Return the [X, Y] coordinate for the center point of the cell that contains the specified text.  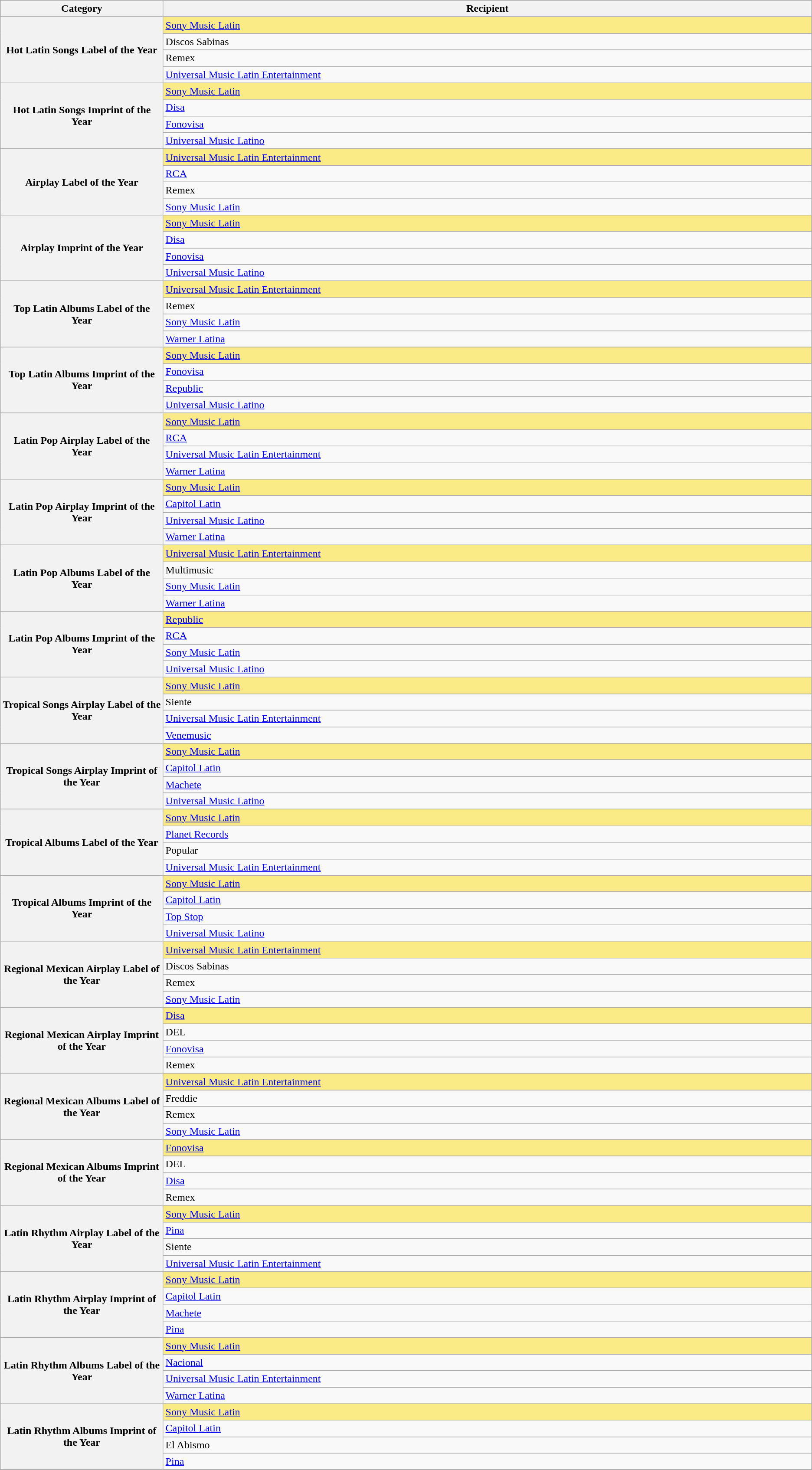
Latin Pop Airplay Label of the Year [82, 446]
Hot Latin Songs Label of the Year [82, 50]
Nacional [488, 1362]
Multimusic [488, 570]
Hot Latin Songs Imprint of the Year [82, 116]
Airplay Label of the Year [82, 182]
Tropical Songs Airplay Label of the Year [82, 710]
Planet Records [488, 834]
Tropical Albums Label of the Year [82, 842]
Popular [488, 851]
Top Stop [488, 917]
Latin Rhythm Airplay Label of the Year [82, 1238]
Latin Rhythm Albums Label of the Year [82, 1371]
Latin Pop Airplay Imprint of the Year [82, 512]
Regional Mexican Albums Label of the Year [82, 1107]
Airplay Imprint of the Year [82, 248]
Top Latin Albums Label of the Year [82, 314]
Tropical Albums Imprint of the Year [82, 908]
Recipient [488, 9]
El Abismo [488, 1445]
Latin Pop Albums Imprint of the Year [82, 644]
Regional Mexican Airplay Label of the Year [82, 974]
Tropical Songs Airplay Imprint of the Year [82, 776]
Freddie [488, 1098]
Venemusic [488, 735]
Regional Mexican Albums Imprint of the Year [82, 1172]
Top Latin Albums Imprint of the Year [82, 380]
Latin Rhythm Airplay Imprint of the Year [82, 1305]
Latin Pop Albums Label of the Year [82, 578]
Latin Rhythm Albums Imprint of the Year [82, 1437]
Regional Mexican Airplay Imprint of the Year [82, 1041]
Category [82, 9]
